Search for the cell housing the specified text and yield its [x, y] center coordinate. 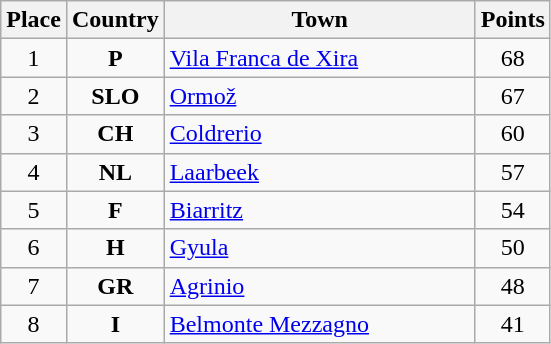
CH [115, 134]
Points [512, 20]
8 [34, 324]
50 [512, 248]
60 [512, 134]
Agrinio [320, 286]
H [115, 248]
5 [34, 210]
54 [512, 210]
Coldrerio [320, 134]
67 [512, 96]
Laarbeek [320, 172]
2 [34, 96]
Belmonte Mezzagno [320, 324]
NL [115, 172]
41 [512, 324]
68 [512, 58]
1 [34, 58]
Biarritz [320, 210]
GR [115, 286]
6 [34, 248]
Ormož [320, 96]
P [115, 58]
F [115, 210]
Town [320, 20]
Country [115, 20]
57 [512, 172]
Vila Franca de Xira [320, 58]
SLO [115, 96]
4 [34, 172]
Gyula [320, 248]
3 [34, 134]
Place [34, 20]
I [115, 324]
7 [34, 286]
48 [512, 286]
